For the text-containing cell, return its midpoint in (x, y) coordinate format. 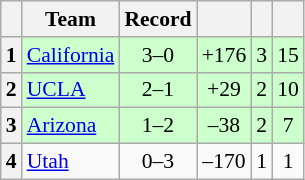
2–1 (158, 90)
10 (288, 90)
–38 (224, 126)
California (71, 55)
1–2 (158, 126)
UCLA (71, 90)
7 (288, 126)
4 (12, 162)
Record (158, 19)
+29 (224, 90)
15 (288, 55)
Arizona (71, 126)
0–3 (158, 162)
–170 (224, 162)
Team (71, 19)
3–0 (158, 55)
+176 (224, 55)
Utah (71, 162)
